From the cell containing the given text, extract its center point as [x, y] coordinate. 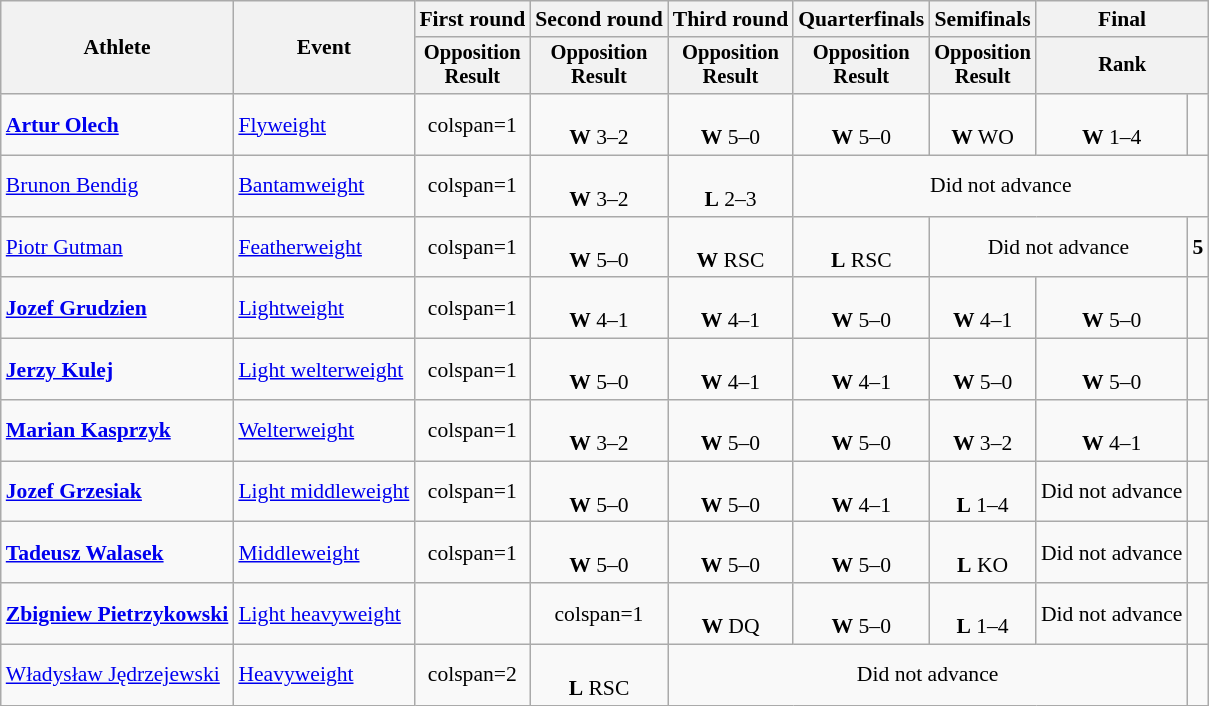
L 2–3 [731, 186]
W RSC [731, 248]
Władysław Jędrzejewski [118, 676]
Flyweight [324, 124]
Jozef Grzesiak [118, 492]
L KO [982, 552]
Event [324, 48]
Athlete [118, 48]
Light middleweight [324, 492]
Jozef Grudzien [118, 308]
Artur Olech [118, 124]
Light heavyweight [324, 614]
First round [472, 19]
W DQ [731, 614]
Bantamweight [324, 186]
Semifinals [982, 19]
Piotr Gutman [118, 248]
Light welterweight [324, 370]
Heavyweight [324, 676]
Tadeusz Walasek [118, 552]
Third round [731, 19]
Second round [599, 19]
5 [1198, 248]
Rank [1122, 66]
colspan=2 [472, 676]
Middleweight [324, 552]
W WO [982, 124]
Zbigniew Pietrzykowski [118, 614]
Lightweight [324, 308]
Final [1122, 19]
Brunon Bendig [118, 186]
Marian Kasprzyk [118, 430]
Jerzy Kulej [118, 370]
Quarterfinals [861, 19]
W 1–4 [1112, 124]
Welterweight [324, 430]
Featherweight [324, 248]
